Find where the given text appears and provide that cell's center as [X, Y] coordinate. 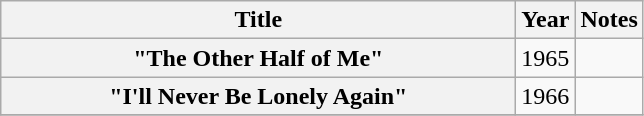
1966 [546, 96]
"I'll Never Be Lonely Again" [258, 96]
Title [258, 20]
"The Other Half of Me" [258, 58]
1965 [546, 58]
Notes [609, 20]
Year [546, 20]
